From the cell containing the given text, extract its center point as [x, y] coordinate. 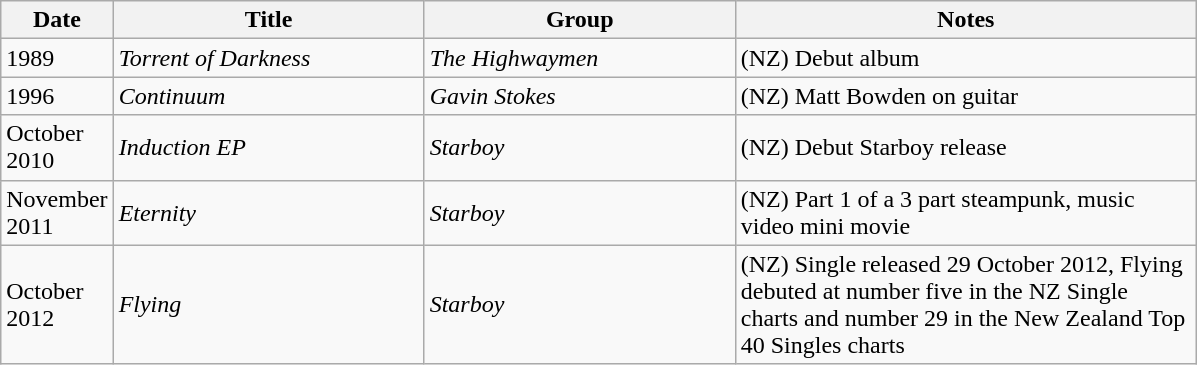
Induction EP [268, 148]
Continuum [268, 96]
(NZ) Part 1 of a 3 part steampunk, music video mini movie [966, 212]
(NZ) Single released 29 October 2012, Flying debuted at number five in the NZ Single charts and number 29 in the New Zealand Top 40 Singles charts [966, 304]
Group [580, 20]
Date [57, 20]
October 2010 [57, 148]
(NZ) Debut Starboy release [966, 148]
October 2012 [57, 304]
Gavin Stokes [580, 96]
Flying [268, 304]
(NZ) Matt Bowden on guitar [966, 96]
1996 [57, 96]
1989 [57, 58]
Torrent of Darkness [268, 58]
Eternity [268, 212]
(NZ) Debut album [966, 58]
The Highwaymen [580, 58]
Notes [966, 20]
Title [268, 20]
November 2011 [57, 212]
